From the cell containing the given text, extract its center point as [x, y] coordinate. 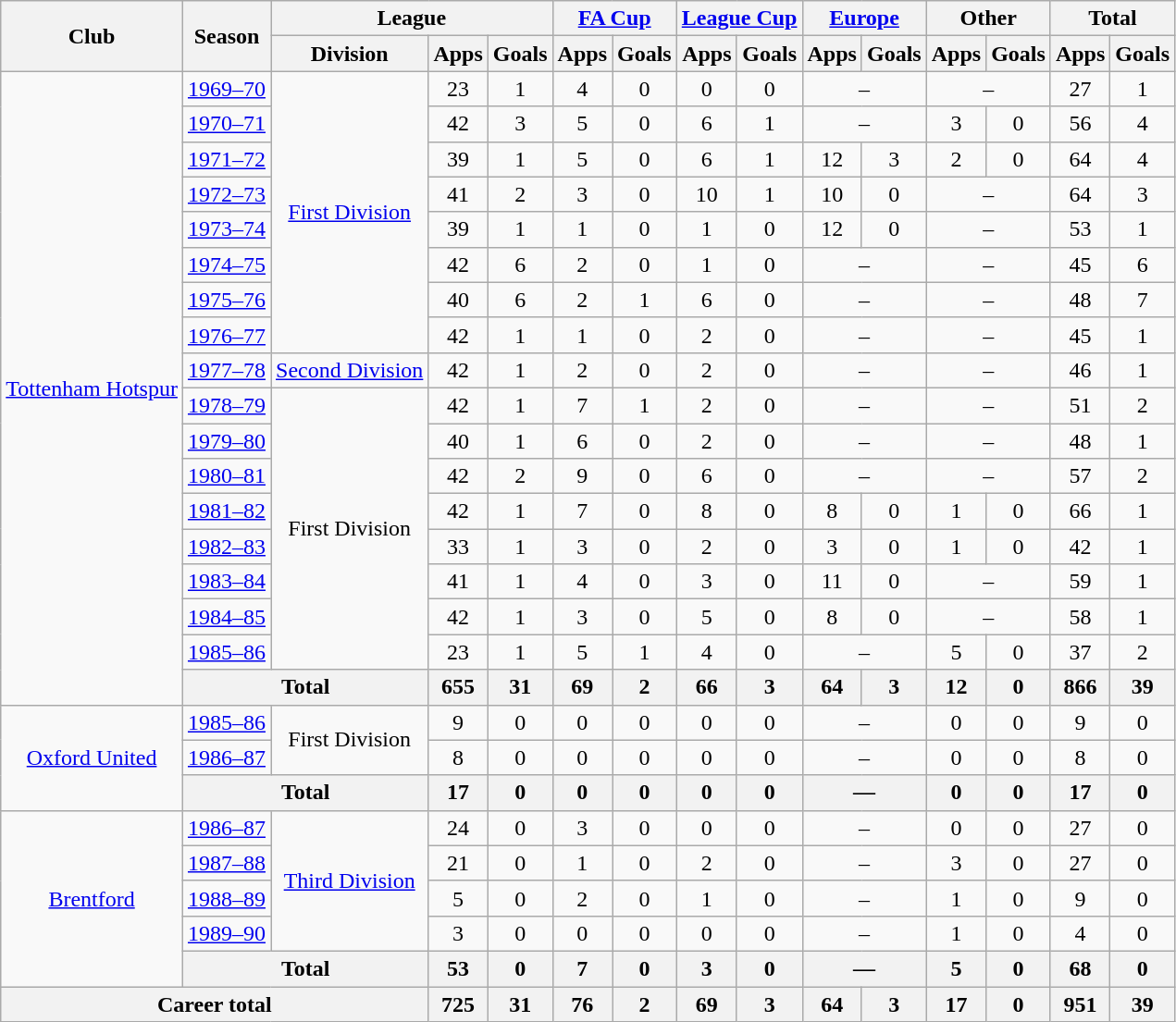
Second Division [349, 370]
655 [458, 687]
1973–74 [226, 229]
1974–75 [226, 265]
1988–89 [226, 898]
951 [1080, 1004]
11 [832, 582]
1981–82 [226, 511]
24 [458, 828]
FA Cup [614, 18]
1983–84 [226, 582]
League [411, 18]
Other [988, 18]
1980–81 [226, 476]
21 [458, 863]
Brentford [93, 898]
Europe [864, 18]
Club [93, 36]
1982–83 [226, 547]
866 [1080, 687]
59 [1080, 582]
725 [458, 1004]
1989–90 [226, 933]
Season [226, 36]
1972–73 [226, 194]
1969–70 [226, 89]
1987–88 [226, 863]
1976–77 [226, 335]
37 [1080, 652]
Third Division [349, 880]
League Cup [739, 18]
51 [1080, 405]
1975–76 [226, 300]
Division [349, 54]
1978–79 [226, 405]
57 [1080, 476]
58 [1080, 617]
Career total [215, 1004]
1979–80 [226, 441]
1984–85 [226, 617]
46 [1080, 370]
56 [1080, 124]
76 [582, 1004]
33 [458, 547]
Tottenham Hotspur [93, 388]
1977–78 [226, 370]
1970–71 [226, 124]
68 [1080, 968]
1971–72 [226, 159]
Oxford United [93, 757]
